Locate the cell with the specified text and output its (x, y) center coordinate. 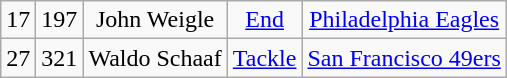
Philadelphia Eagles (404, 20)
17 (18, 20)
197 (60, 20)
John Weigle (155, 20)
Waldo Schaaf (155, 58)
27 (18, 58)
San Francisco 49ers (404, 58)
End (264, 20)
321 (60, 58)
Tackle (264, 58)
